From the cell containing the given text, extract its center point as (X, Y) coordinate. 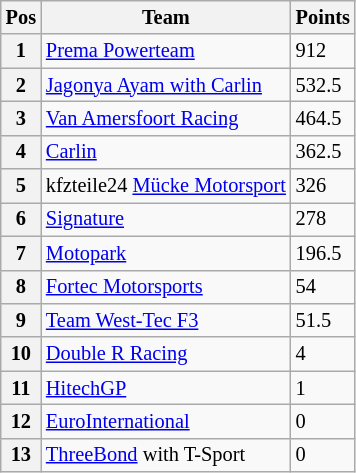
Team (166, 17)
54 (323, 287)
2 (21, 85)
362.5 (323, 152)
Fortec Motorsports (166, 287)
12 (21, 421)
EuroInternational (166, 421)
Team West-Tec F3 (166, 320)
7 (21, 253)
Pos (21, 17)
HitechGP (166, 388)
6 (21, 219)
Van Amersfoort Racing (166, 118)
13 (21, 455)
51.5 (323, 320)
kfzteile24 Mücke Motorsport (166, 186)
278 (323, 219)
5 (21, 186)
532.5 (323, 85)
196.5 (323, 253)
Prema Powerteam (166, 51)
11 (21, 388)
9 (21, 320)
Jagonya Ayam with Carlin (166, 85)
8 (21, 287)
464.5 (323, 118)
Double R Racing (166, 354)
10 (21, 354)
Points (323, 17)
912 (323, 51)
3 (21, 118)
Signature (166, 219)
326 (323, 186)
Motopark (166, 253)
ThreeBond with T-Sport (166, 455)
Carlin (166, 152)
